Identify which cell holds the provided text, then report its (X, Y) central coordinate. 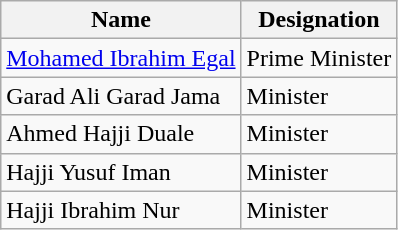
Garad Ali Garad Jama (121, 96)
Designation (319, 20)
Prime Minister (319, 58)
Hajji Ibrahim Nur (121, 210)
Ahmed Hajji Duale (121, 134)
Hajji Yusuf Iman (121, 172)
Name (121, 20)
Mohamed Ibrahim Egal (121, 58)
